Capture the cell that displays the provided text and extract its (x, y) central coordinate. 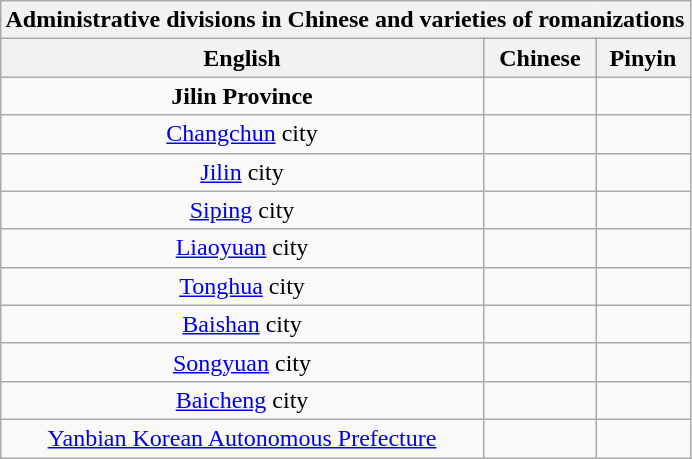
Tonghua city (242, 286)
Administrative divisions in Chinese and varieties of romanizations (345, 20)
English (242, 58)
Chinese (540, 58)
Songyuan city (242, 362)
Liaoyuan city (242, 248)
Siping city (242, 210)
Changchun city (242, 134)
Baishan city (242, 324)
Yanbian Korean Autonomous Prefecture (242, 438)
Baicheng city (242, 400)
Jilin city (242, 172)
Jilin Province (242, 96)
Pinyin (643, 58)
